Find where the given text appears and provide that cell's center as [X, Y] coordinate. 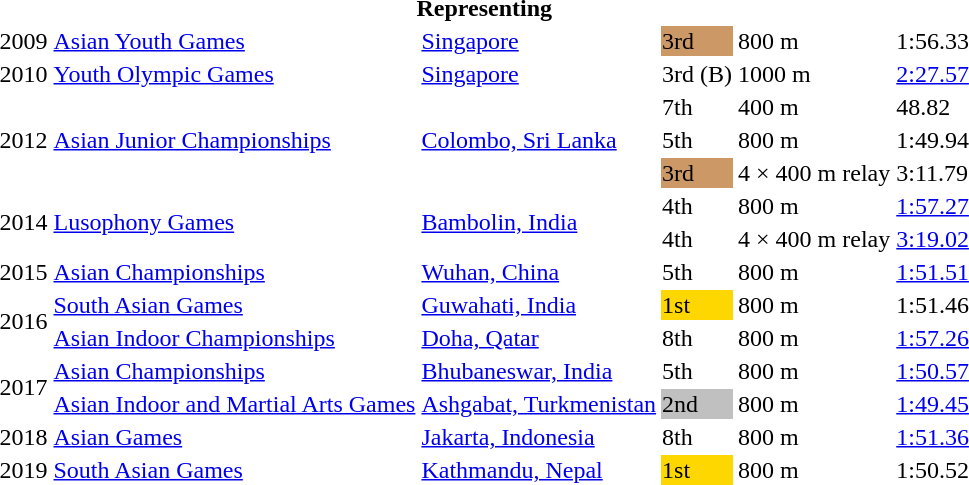
400 m [814, 107]
Doha, Qatar [539, 338]
Ashgabat, Turkmenistan [539, 404]
Colombo, Sri Lanka [539, 140]
Kathmandu, Nepal [539, 470]
3rd (B) [698, 74]
Bambolin, India [539, 222]
7th [698, 107]
1000 m [814, 74]
Asian Youth Games [234, 41]
Wuhan, China [539, 272]
Guwahati, India [539, 305]
Asian Indoor Championships [234, 338]
Jakarta, Indonesia [539, 437]
Youth Olympic Games [234, 74]
Asian Junior Championships [234, 140]
Asian Games [234, 437]
2nd [698, 404]
Asian Indoor and Martial Arts Games [234, 404]
Bhubaneswar, India [539, 371]
Lusophony Games [234, 222]
